Search for the cell housing the specified text and yield its (x, y) center coordinate. 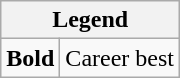
Legend (90, 20)
Bold (30, 58)
Career best (120, 58)
